Pinpoint the cell where the given text exists, returning its (X, Y) midpoint coordinate. 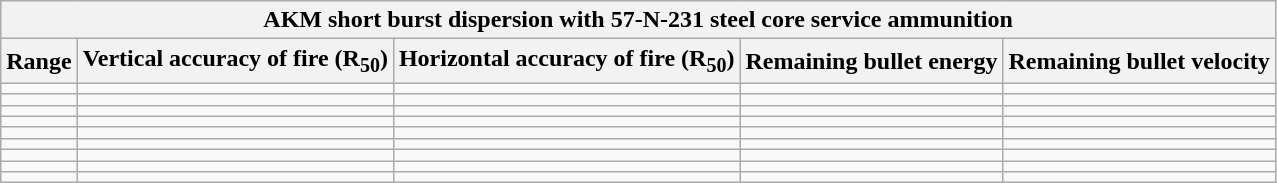
Vertical accuracy of fire (R50) (235, 61)
Range (39, 61)
AKM short burst dispersion with 57-N-231 steel core service ammunition (638, 20)
Remaining bullet energy (872, 61)
Remaining bullet velocity (1139, 61)
Horizontal accuracy of fire (R50) (566, 61)
